Return [X, Y] of the center of cell containing provided text 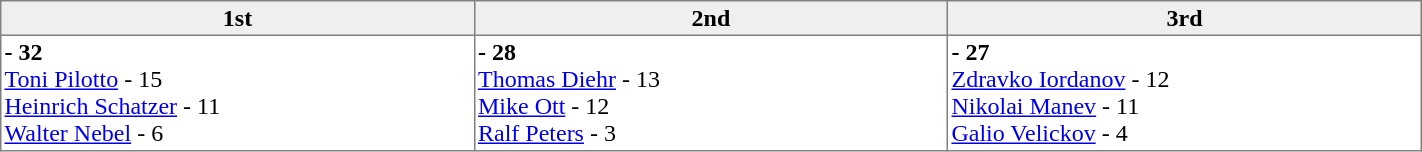
3rd [1185, 18]
1st [238, 18]
- 28Thomas Diehr - 13Mike Ott - 12Ralf Peters - 3 [710, 93]
- 32Toni Pilotto - 15Heinrich Schatzer - 11Walter Nebel - 6 [238, 93]
2nd [710, 18]
- 27Zdravko Iordanov - 12Nikolai Manev - 11Galio Velickov - 4 [1185, 93]
